Extract the (x, y) coordinate from the center of the cell holding the provided text.  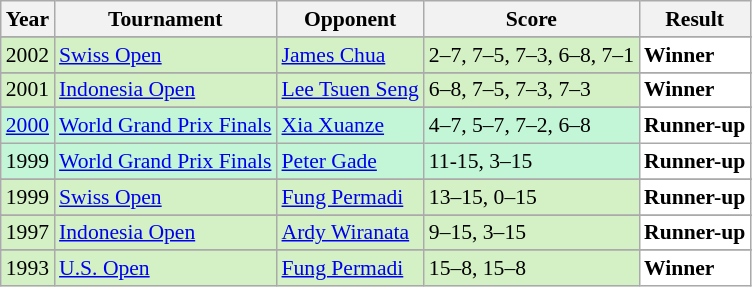
13–15, 0–15 (532, 197)
1997 (28, 233)
2000 (28, 126)
9–15, 3–15 (532, 233)
11-15, 3–15 (532, 162)
Opponent (350, 19)
Score (532, 19)
James Chua (350, 55)
15–8, 15–8 (532, 269)
Result (694, 19)
U.S. Open (165, 269)
2–7, 7–5, 7–3, 6–8, 7–1 (532, 55)
2002 (28, 55)
2001 (28, 90)
Xia Xuanze (350, 126)
Ardy Wiranata (350, 233)
Lee Tsuen Seng (350, 90)
4–7, 5–7, 7–2, 6–8 (532, 126)
Year (28, 19)
1993 (28, 269)
6–8, 7–5, 7–3, 7–3 (532, 90)
Peter Gade (350, 162)
Tournament (165, 19)
